Identify which cell holds the provided text, then report its (x, y) central coordinate. 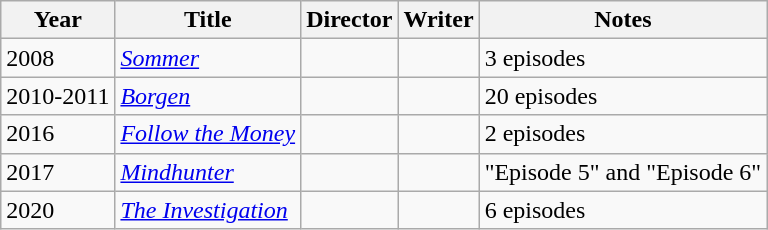
6 episodes (623, 210)
Title (208, 20)
The Investigation (208, 210)
2010-2011 (58, 96)
Borgen (208, 96)
3 episodes (623, 58)
Writer (438, 20)
20 episodes (623, 96)
Follow the Money (208, 134)
2017 (58, 172)
"Episode 5" and "Episode 6" (623, 172)
Notes (623, 20)
Sommer (208, 58)
Year (58, 20)
Mindhunter (208, 172)
2 episodes (623, 134)
2020 (58, 210)
2016 (58, 134)
2008 (58, 58)
Director (350, 20)
